Determine the (X, Y) coordinate at the center of the cell enclosing the given text.  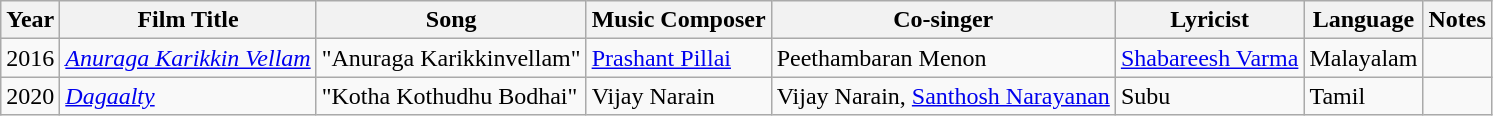
Music Composer (678, 20)
Dagaalty (188, 96)
Co-singer (943, 20)
Vijay Narain (678, 96)
"Anuraga Karikkinvellam" (451, 58)
Malayalam (1364, 58)
2020 (30, 96)
Subu (1210, 96)
"Kotha Kothudhu Bodhai" (451, 96)
Peethambaran Menon (943, 58)
Vijay Narain, Santhosh Narayanan (943, 96)
Notes (1457, 20)
Prashant Pillai (678, 58)
Year (30, 20)
Anuraga Karikkin Vellam (188, 58)
Shabareesh Varma (1210, 58)
Song (451, 20)
Language (1364, 20)
Lyricist (1210, 20)
2016 (30, 58)
Film Title (188, 20)
Tamil (1364, 96)
